Return the (x, y) coordinate for the center point of the cell that contains the specified text.  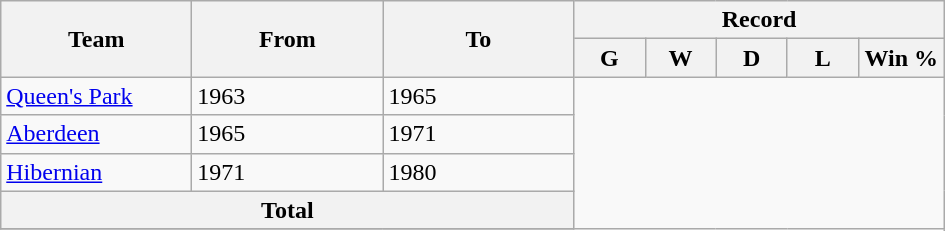
W (680, 58)
Total (288, 210)
D (752, 58)
Win % (901, 58)
G (610, 58)
Team (96, 39)
Hibernian (96, 172)
1980 (478, 172)
1963 (288, 96)
To (478, 39)
L (822, 58)
Queen's Park (96, 96)
From (288, 39)
Record (759, 20)
Aberdeen (96, 134)
